Determine the [X, Y] coordinate at the center of the cell enclosing the given text.  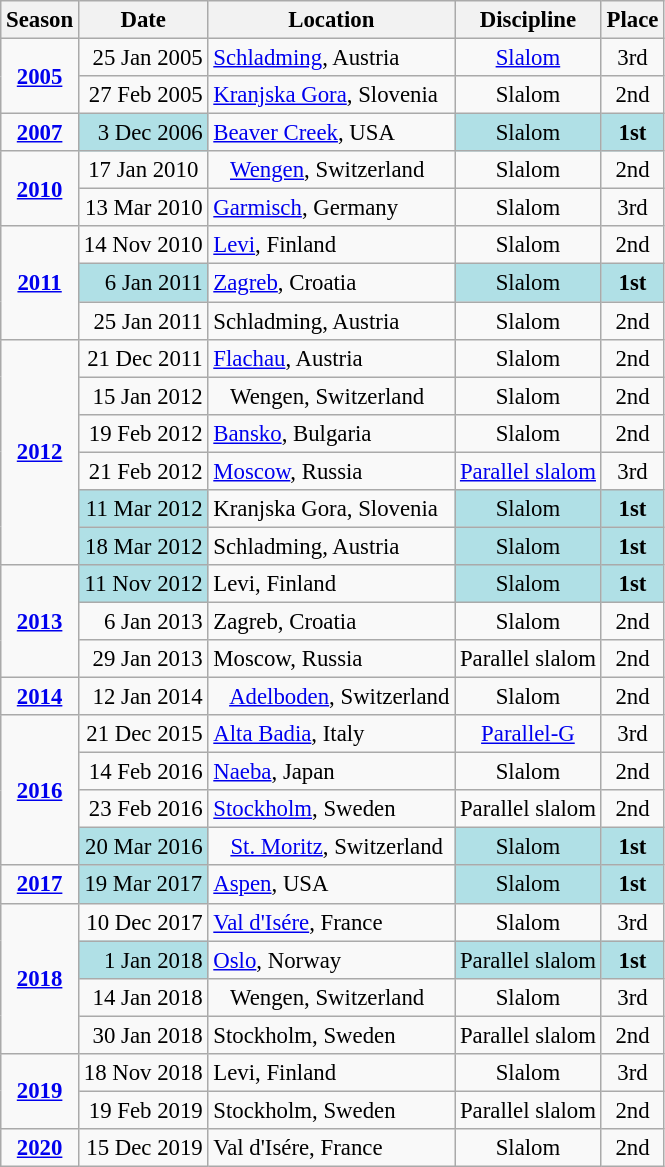
2011 [40, 282]
2010 [40, 188]
15 Dec 2019 [143, 1148]
17 Jan 2010 [143, 170]
Discipline [528, 20]
Season [40, 20]
2018 [40, 978]
18 Nov 2018 [143, 1073]
2017 [40, 885]
11 Mar 2012 [143, 509]
20 Mar 2016 [143, 847]
2019 [40, 1092]
Naeba, Japan [332, 772]
12 Jan 2014 [143, 697]
Beaver Creek, USA [332, 133]
Oslo, Norway [332, 960]
Aspen, USA [332, 885]
14 Nov 2010 [143, 245]
13 Mar 2010 [143, 208]
Parallel-G [528, 734]
19 Feb 2019 [143, 1110]
10 Dec 2017 [143, 922]
2005 [40, 76]
Date [143, 20]
6 Jan 2011 [143, 283]
Garmisch, Germany [332, 208]
Location [332, 20]
2020 [40, 1148]
27 Feb 2005 [143, 95]
2014 [40, 697]
29 Jan 2013 [143, 659]
Bansko, Bulgaria [332, 433]
25 Jan 2005 [143, 58]
19 Mar 2017 [143, 885]
Alta Badia, Italy [332, 734]
2007 [40, 133]
1 Jan 2018 [143, 960]
18 Mar 2012 [143, 546]
30 Jan 2018 [143, 1035]
Flachau, Austria [332, 358]
19 Feb 2012 [143, 433]
25 Jan 2011 [143, 321]
15 Jan 2012 [143, 396]
2016 [40, 790]
Place [632, 20]
2013 [40, 622]
14 Feb 2016 [143, 772]
21 Dec 2011 [143, 358]
21 Dec 2015 [143, 734]
St. Moritz, Switzerland [332, 847]
11 Nov 2012 [143, 584]
21 Feb 2012 [143, 471]
3 Dec 2006 [143, 133]
23 Feb 2016 [143, 809]
2012 [40, 452]
Adelboden, Switzerland [332, 697]
14 Jan 2018 [143, 997]
6 Jan 2013 [143, 621]
